Locate the cell with the specified text and output its (x, y) center coordinate. 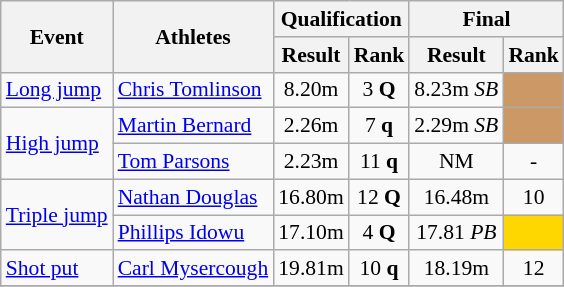
12 (534, 269)
17.81 PB (456, 233)
Carl Mysercough (194, 269)
16.80m (310, 197)
High jump (57, 144)
- (534, 162)
16.48m (456, 197)
2.23m (310, 162)
Final (486, 19)
2.26m (310, 126)
3 Q (380, 90)
2.29m SB (456, 126)
11 q (380, 162)
Qualification (341, 19)
Athletes (194, 36)
Long jump (57, 90)
8.20m (310, 90)
12 Q (380, 197)
10 q (380, 269)
4 Q (380, 233)
NM (456, 162)
Tom Parsons (194, 162)
Shot put (57, 269)
Phillips Idowu (194, 233)
Nathan Douglas (194, 197)
Triple jump (57, 214)
10 (534, 197)
18.19m (456, 269)
17.10m (310, 233)
8.23m SB (456, 90)
19.81m (310, 269)
Chris Tomlinson (194, 90)
Event (57, 36)
7 q (380, 126)
Martin Bernard (194, 126)
